Extract the [X, Y] coordinate from the center of the cell holding the provided text.  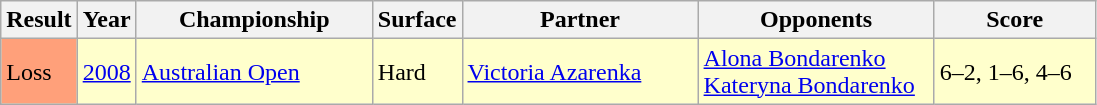
Hard [417, 72]
Alona Bondarenko Kateryna Bondarenko [816, 72]
Result [39, 20]
Championship [254, 20]
2008 [106, 72]
Score [1014, 20]
Loss [39, 72]
Victoria Azarenka [580, 72]
Australian Open [254, 72]
Year [106, 20]
6–2, 1–6, 4–6 [1014, 72]
Opponents [816, 20]
Partner [580, 20]
Surface [417, 20]
